For the text-containing cell, return its midpoint in [X, Y] coordinate format. 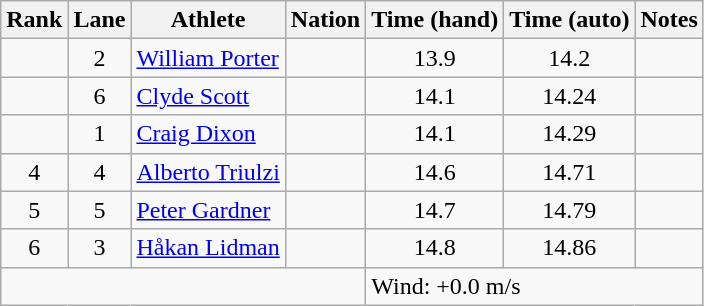
14.29 [570, 134]
Nation [325, 20]
2 [100, 58]
Lane [100, 20]
14.6 [435, 172]
1 [100, 134]
14.71 [570, 172]
Notes [669, 20]
14.24 [570, 96]
Clyde Scott [208, 96]
Athlete [208, 20]
Håkan Lidman [208, 248]
14.2 [570, 58]
13.9 [435, 58]
Craig Dixon [208, 134]
14.8 [435, 248]
William Porter [208, 58]
Peter Gardner [208, 210]
Rank [34, 20]
14.7 [435, 210]
Time (auto) [570, 20]
Time (hand) [435, 20]
3 [100, 248]
Wind: +0.0 m/s [535, 286]
14.86 [570, 248]
14.79 [570, 210]
Alberto Triulzi [208, 172]
